Locate the cell with the specified text and output its (x, y) center coordinate. 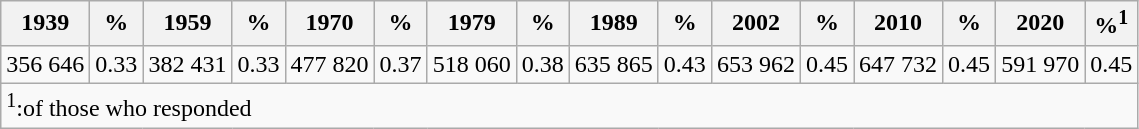
635 865 (614, 64)
2010 (898, 24)
477 820 (330, 64)
1970 (330, 24)
1959 (188, 24)
518 060 (472, 64)
0.38 (542, 64)
653 962 (756, 64)
1989 (614, 24)
1939 (46, 24)
1979 (472, 24)
2002 (756, 24)
2020 (1040, 24)
0.37 (400, 64)
0.43 (684, 64)
382 431 (188, 64)
%1 (1112, 24)
591 970 (1040, 64)
647 732 (898, 64)
356 646 (46, 64)
1:of those who responded (570, 106)
